Capture the cell that displays the provided text and extract its (X, Y) central coordinate. 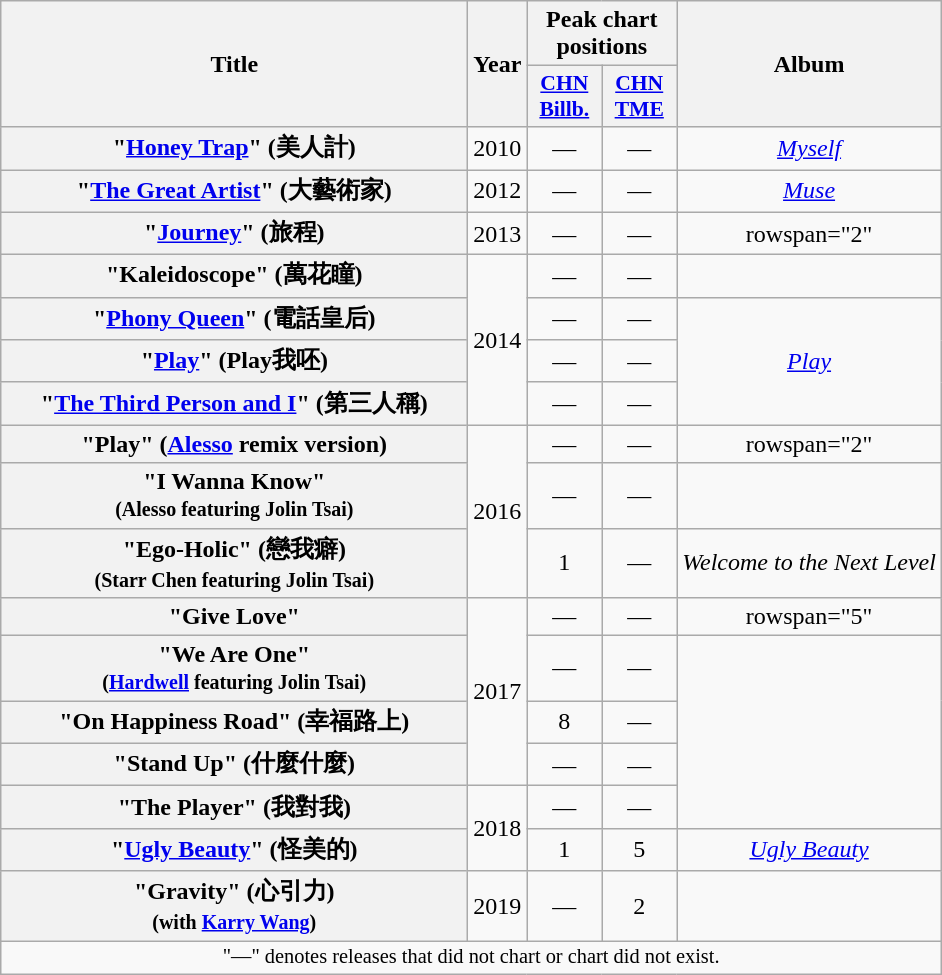
"Play" (Play我呸) (234, 362)
Myself (810, 148)
"—" denotes releases that did not chart or chart did not exist. (472, 957)
Muse (810, 192)
2019 (498, 906)
"Ugly Beauty" (怪美的) (234, 850)
rowspan="5" (810, 617)
"Ego-Holic" (戀我癖)(Starr Chen featuring Jolin Tsai) (234, 563)
"Play" (Alesso remix version) (234, 444)
5 (640, 850)
"I Wanna Know"(Alesso featuring Jolin Tsai) (234, 496)
"The Great Artist" (大藝術家) (234, 192)
"Honey Trap" (美人計) (234, 148)
"We Are One"(Hardwell featuring Jolin Tsai) (234, 668)
2012 (498, 192)
CHN Billb. (564, 96)
Peak chart positions (602, 34)
"Phony Queen" (電話皇后) (234, 318)
Title (234, 64)
2 (640, 906)
"The Player" (我對我) (234, 808)
"Stand Up" (什麼什麼) (234, 764)
2010 (498, 148)
2018 (498, 828)
2017 (498, 692)
Year (498, 64)
"The Third Person and I" (第三人稱) (234, 404)
"Kaleidoscope" (萬花瞳) (234, 276)
CHN TME (640, 96)
Ugly Beauty (810, 850)
"On Happiness Road" (幸福路上) (234, 722)
8 (564, 722)
"Gravity" (心引力)(with Karry Wang) (234, 906)
"Give Love" (234, 617)
2016 (498, 512)
Album (810, 64)
2013 (498, 234)
Welcome to the Next Level (810, 563)
"Journey" (旅程) (234, 234)
2014 (498, 340)
Play (810, 361)
